Return the [X, Y] coordinate for the center point of the cell that contains the specified text.  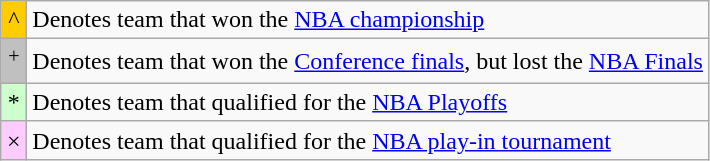
Denotes team that qualified for the NBA Playoffs [368, 102]
* [14, 102]
Denotes team that qualified for the NBA play-in tournament [368, 140]
Denotes team that won the NBA championship [368, 20]
+ [14, 62]
× [14, 140]
Denotes team that won the Conference finals, but lost the NBA Finals [368, 62]
^ [14, 20]
